Return [x, y] of the center of cell containing provided text 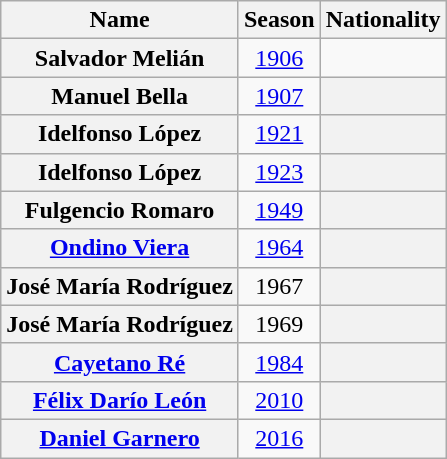
1964 [279, 248]
1907 [279, 96]
Nationality [383, 20]
Salvador Melián [120, 58]
1984 [279, 362]
Manuel Bella [120, 96]
2010 [279, 400]
Fulgencio Romaro [120, 210]
2016 [279, 438]
1906 [279, 58]
Félix Darío León [120, 400]
Ondino Viera [120, 248]
1949 [279, 210]
1969 [279, 324]
1923 [279, 172]
Name [120, 20]
1967 [279, 286]
1921 [279, 134]
Daniel Garnero [120, 438]
Cayetano Ré [120, 362]
Season [279, 20]
